Capture the cell that displays the provided text and extract its [x, y] central coordinate. 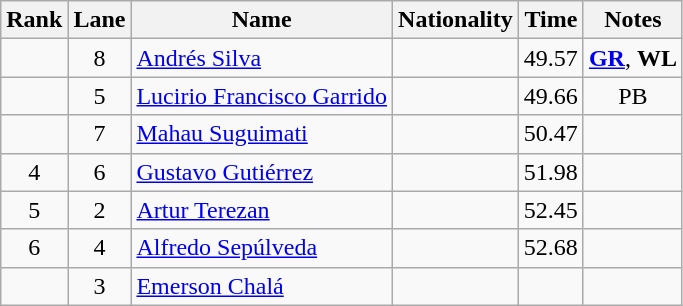
Rank [34, 20]
3 [100, 286]
7 [100, 134]
49.57 [550, 58]
Gustavo Gutiérrez [262, 172]
Lane [100, 20]
8 [100, 58]
Emerson Chalá [262, 286]
52.68 [550, 248]
PB [632, 96]
Time [550, 20]
50.47 [550, 134]
2 [100, 210]
Notes [632, 20]
Artur Terezan [262, 210]
GR, WL [632, 58]
Name [262, 20]
52.45 [550, 210]
Andrés Silva [262, 58]
49.66 [550, 96]
Lucirio Francisco Garrido [262, 96]
Nationality [456, 20]
Alfredo Sepúlveda [262, 248]
Mahau Suguimati [262, 134]
51.98 [550, 172]
